Pinpoint the cell where the given text exists, returning its (X, Y) midpoint coordinate. 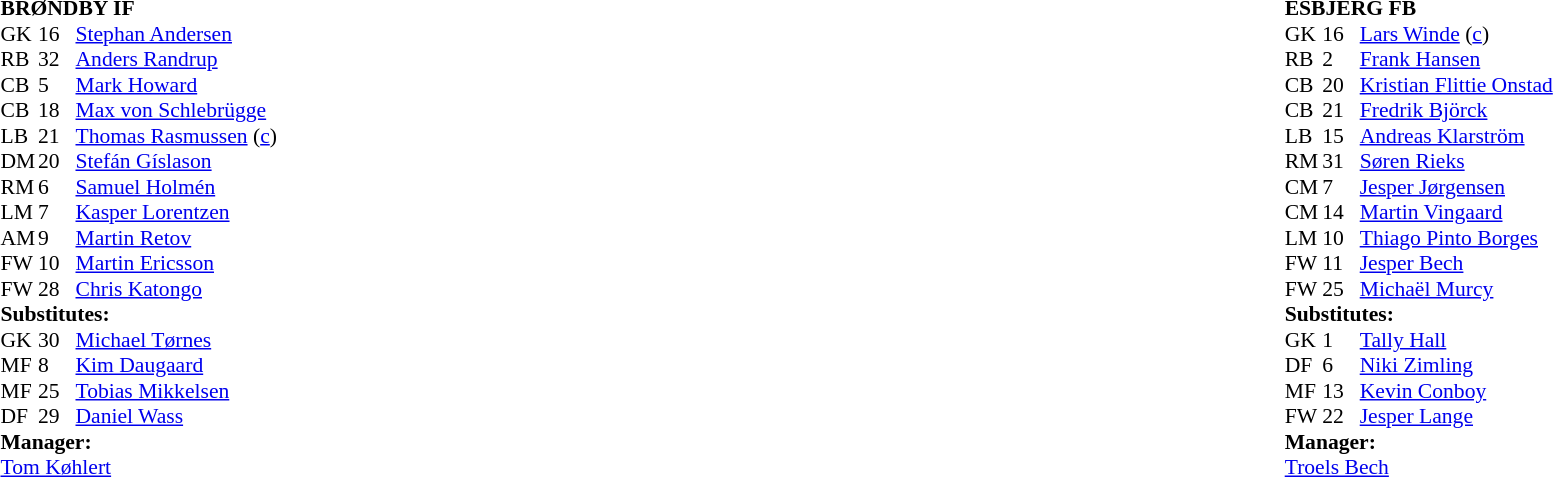
Mark Howard (176, 85)
Fredrik Björck (1456, 111)
Michael Tørnes (176, 340)
2 (1341, 59)
18 (57, 111)
Chris Katongo (176, 289)
Daniel Wass (176, 417)
32 (57, 59)
Tally Hall (1456, 340)
Martin Retov (176, 238)
28 (57, 289)
Jesper Jørgensen (1456, 187)
DM (19, 161)
31 (1341, 161)
Jesper Bech (1456, 263)
8 (57, 365)
9 (57, 238)
Stefán Gíslason (176, 161)
Niki Zimling (1456, 365)
13 (1341, 391)
15 (1341, 136)
AM (19, 238)
Martin Vingaard (1456, 213)
29 (57, 417)
Kim Daugaard (176, 365)
Andreas Klarström (1456, 136)
1 (1341, 340)
Lars Winde (c) (1456, 34)
Samuel Holmén (176, 187)
22 (1341, 417)
Kristian Flittie Onstad (1456, 85)
Stephan Andersen (176, 34)
14 (1341, 213)
5 (57, 85)
Frank Hansen (1456, 59)
Tobias Mikkelsen (176, 391)
Thiago Pinto Borges (1456, 238)
Søren Rieks (1456, 161)
Kasper Lorentzen (176, 213)
Michaël Murcy (1456, 289)
Martin Ericsson (176, 263)
11 (1341, 263)
Max von Schlebrügge (176, 111)
Jesper Lange (1456, 417)
Thomas Rasmussen (c) (176, 136)
30 (57, 340)
Kevin Conboy (1456, 391)
Anders Randrup (176, 59)
